Return [X, Y] of the center of cell containing provided text 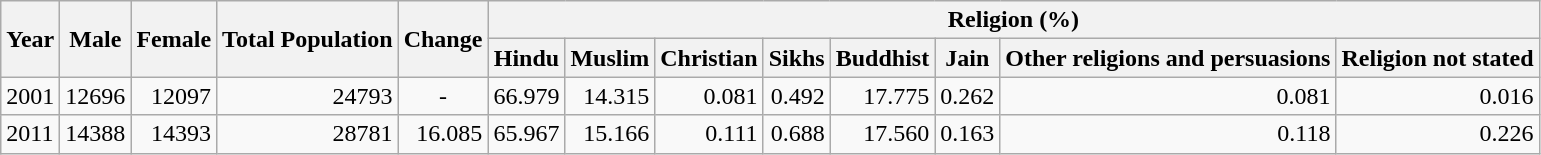
Hindu [526, 58]
12097 [174, 96]
16.085 [443, 134]
Christian [709, 58]
28781 [308, 134]
Jain [968, 58]
Sikhs [796, 58]
0.688 [796, 134]
15.166 [610, 134]
- [443, 96]
Male [96, 39]
Muslim [610, 58]
Buddhist [882, 58]
Change [443, 39]
17.775 [882, 96]
2001 [30, 96]
0.262 [968, 96]
0.226 [1438, 134]
14393 [174, 134]
0.016 [1438, 96]
Religion not stated [1438, 58]
2011 [30, 134]
0.111 [709, 134]
65.967 [526, 134]
12696 [96, 96]
0.492 [796, 96]
Year [30, 39]
0.118 [1168, 134]
14388 [96, 134]
66.979 [526, 96]
14.315 [610, 96]
17.560 [882, 134]
0.163 [968, 134]
Total Population [308, 39]
Female [174, 39]
Other religions and persuasions [1168, 58]
Religion (%) [1014, 20]
24793 [308, 96]
